Extract the (x, y) coordinate from the center of the cell holding the provided text.  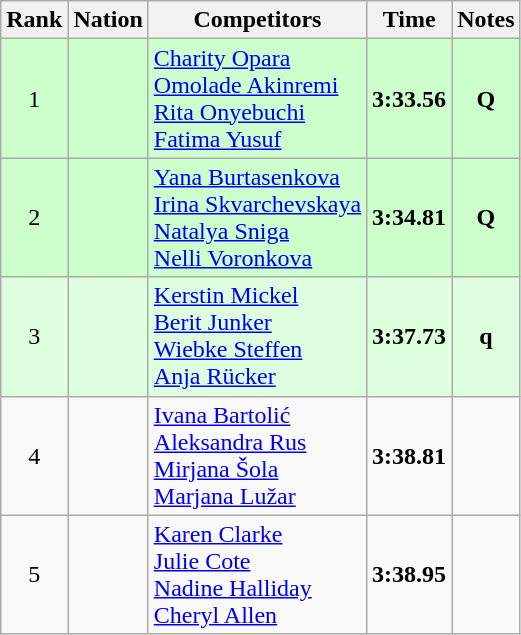
Rank (34, 20)
Ivana BartolićAleksandra RusMirjana ŠolaMarjana Lužar (257, 456)
Competitors (257, 20)
4 (34, 456)
3:33.56 (410, 98)
3:38.95 (410, 574)
2 (34, 218)
Nation (108, 20)
3:34.81 (410, 218)
5 (34, 574)
3:37.73 (410, 336)
3 (34, 336)
Yana BurtasenkovaIrina SkvarchevskayaNatalya SnigaNelli Voronkova (257, 218)
Kerstin MickelBerit JunkerWiebke SteffenAnja Rücker (257, 336)
3:38.81 (410, 456)
Notes (486, 20)
1 (34, 98)
Charity OparaOmolade AkinremiRita OnyebuchiFatima Yusuf (257, 98)
Karen ClarkeJulie CoteNadine HallidayCheryl Allen (257, 574)
Time (410, 20)
q (486, 336)
